Scan for the cell matching the given text and deliver its (X, Y) coordinate at center. 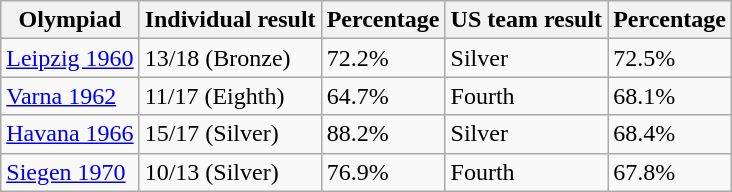
Individual result (230, 20)
11/17 (Eighth) (230, 96)
Leipzig 1960 (70, 58)
64.7% (383, 96)
88.2% (383, 134)
72.5% (670, 58)
76.9% (383, 172)
10/13 (Silver) (230, 172)
Siegen 1970 (70, 172)
Olympiad (70, 20)
Havana 1966 (70, 134)
68.4% (670, 134)
US team result (526, 20)
68.1% (670, 96)
13/18 (Bronze) (230, 58)
Varna 1962 (70, 96)
15/17 (Silver) (230, 134)
72.2% (383, 58)
67.8% (670, 172)
